Scan for the cell matching the given text and deliver its (x, y) coordinate at center. 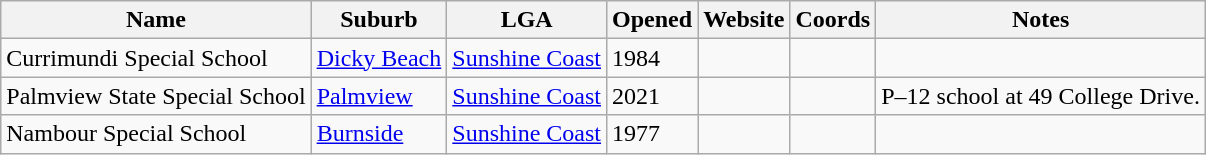
1984 (652, 58)
Dicky Beach (379, 58)
Palmview State Special School (156, 96)
Opened (652, 20)
2021 (652, 96)
Nambour Special School (156, 134)
Palmview (379, 96)
LGA (527, 20)
Suburb (379, 20)
1977 (652, 134)
Name (156, 20)
Burnside (379, 134)
Coords (833, 20)
Website (744, 20)
Notes (1041, 20)
Currimundi Special School (156, 58)
P–12 school at 49 College Drive. (1041, 96)
